Output the (X, Y) coordinate of the center of the cell containing the given text.  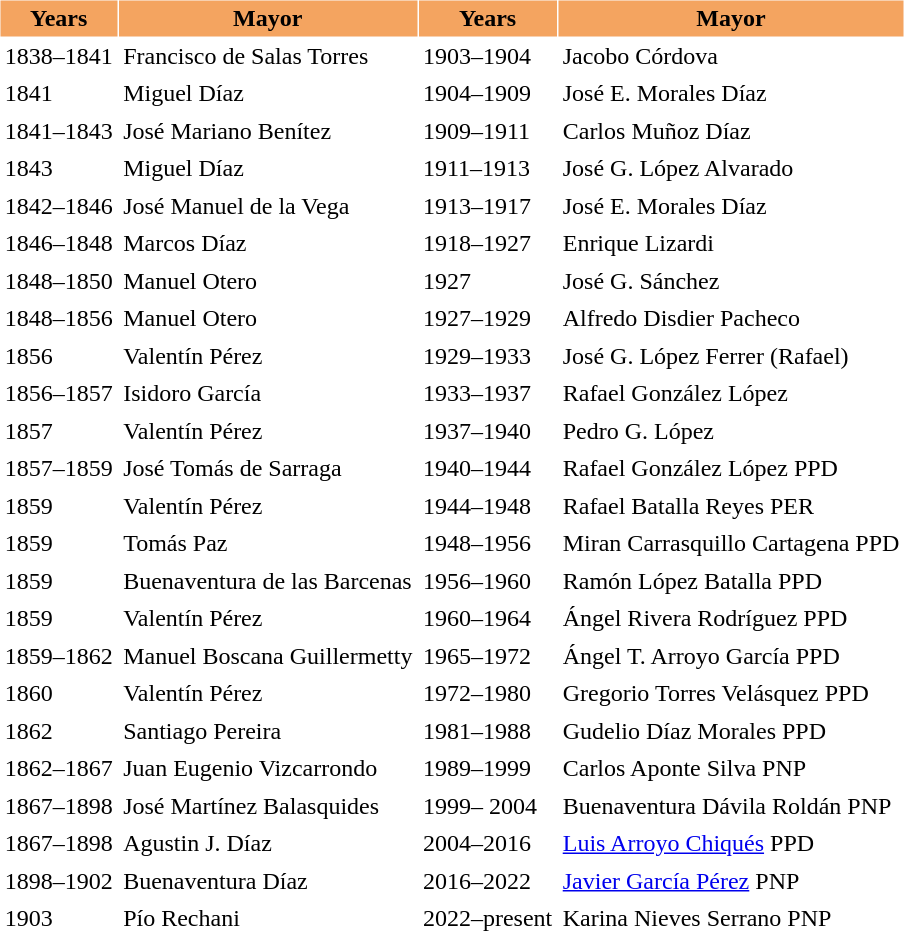
Rafael Batalla Reyes PER (731, 506)
1948–1956 (487, 544)
José G. Sánchez (731, 281)
1933–1937 (487, 394)
Juan Eugenio Vizcarrondo (268, 768)
Enrique Lizardi (731, 244)
Jacobo Córdova (731, 56)
Buenaventura de las Barcenas (268, 581)
José Tomás de Sarraga (268, 468)
1918–1927 (487, 244)
Rafael González López PPD (731, 468)
José G. López Alvarado (731, 168)
1965–1972 (487, 656)
1904–1909 (487, 94)
Ángel T. Arroyo García PPD (731, 656)
1898–1902 (58, 881)
1841–1843 (58, 131)
1862 (58, 731)
1913–1917 (487, 206)
1856 (58, 356)
1929–1933 (487, 356)
José Martínez Balasquides (268, 806)
Miran Carrasquillo Cartagena PPD (731, 544)
Manuel Boscana Guillermetty (268, 656)
1927 (487, 281)
1857 (58, 431)
Marcos Díaz (268, 244)
Santiago Pereira (268, 731)
1841 (58, 94)
2004–2016 (487, 844)
Rafael González López (731, 394)
1999– 2004 (487, 806)
1909–1911 (487, 131)
1856–1857 (58, 394)
1848–1850 (58, 281)
2016–2022 (487, 881)
1960–1964 (487, 618)
1972–1980 (487, 694)
1944–1948 (487, 506)
1940–1944 (487, 468)
Gregorio Torres Velásquez PPD (731, 694)
Carlos Muñoz Díaz (731, 131)
1981–1988 (487, 731)
Buenaventura Díaz (268, 881)
Gudelio Díaz Morales PPD (731, 731)
Tomás Paz (268, 544)
Agustin J. Díaz (268, 844)
1989–1999 (487, 768)
1862–1867 (58, 768)
1859–1862 (58, 656)
1927–1929 (487, 318)
1956–1960 (487, 581)
1860 (58, 694)
1843 (58, 168)
1911–1913 (487, 168)
Javier García Pérez PNP (731, 881)
1846–1848 (58, 244)
1838–1841 (58, 56)
Francisco de Salas Torres (268, 56)
Carlos Aponte Silva PNP (731, 768)
Luis Arroyo Chiqués PPD (731, 844)
José G. López Ferrer (Rafael) (731, 356)
José Mariano Benítez (268, 131)
Buenaventura Dávila Roldán PNP (731, 806)
Isidoro García (268, 394)
1903–1904 (487, 56)
Pedro G. López (731, 431)
1848–1856 (58, 318)
Alfredo Disdier Pacheco (731, 318)
Ramón López Batalla PPD (731, 581)
1842–1846 (58, 206)
José Manuel de la Vega (268, 206)
Ángel Rivera Rodríguez PPD (731, 618)
1857–1859 (58, 468)
1937–1940 (487, 431)
